Return the [x, y] coordinate for the center point of the cell that contains the specified text.  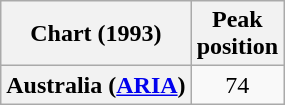
Peakposition [237, 34]
Chart (1993) [96, 34]
Australia (ARIA) [96, 85]
74 [237, 85]
